Capture the cell that displays the provided text and extract its (x, y) central coordinate. 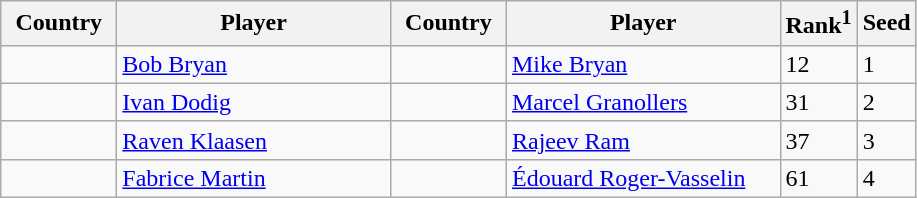
31 (818, 102)
Rajeev Ram (643, 140)
Ivan Dodig (254, 102)
Rank1 (818, 24)
2 (886, 102)
Bob Bryan (254, 64)
4 (886, 178)
Raven Klaasen (254, 140)
Édouard Roger-Vasselin (643, 178)
1 (886, 64)
37 (818, 140)
Fabrice Martin (254, 178)
Marcel Granollers (643, 102)
Mike Bryan (643, 64)
Seed (886, 24)
61 (818, 178)
3 (886, 140)
12 (818, 64)
